From the cell containing the given text, extract its center point as (X, Y) coordinate. 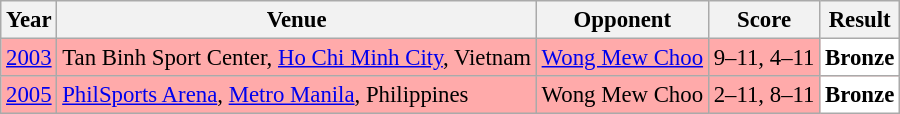
Opponent (622, 20)
Result (860, 20)
2–11, 8–11 (764, 95)
2005 (29, 95)
Score (764, 20)
Venue (296, 20)
Year (29, 20)
PhilSports Arena, Metro Manila, Philippines (296, 95)
9–11, 4–11 (764, 58)
Tan Binh Sport Center, Ho Chi Minh City, Vietnam (296, 58)
2003 (29, 58)
